Determine the (x, y) coordinate at the center of the cell enclosing the given text.  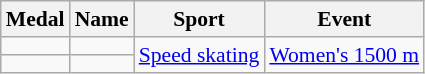
Medal (36, 19)
Speed skating (200, 55)
Name (102, 19)
Sport (200, 19)
Event (344, 19)
Women's 1500 m (344, 55)
